Find where the given text appears and provide that cell's center as [X, Y] coordinate. 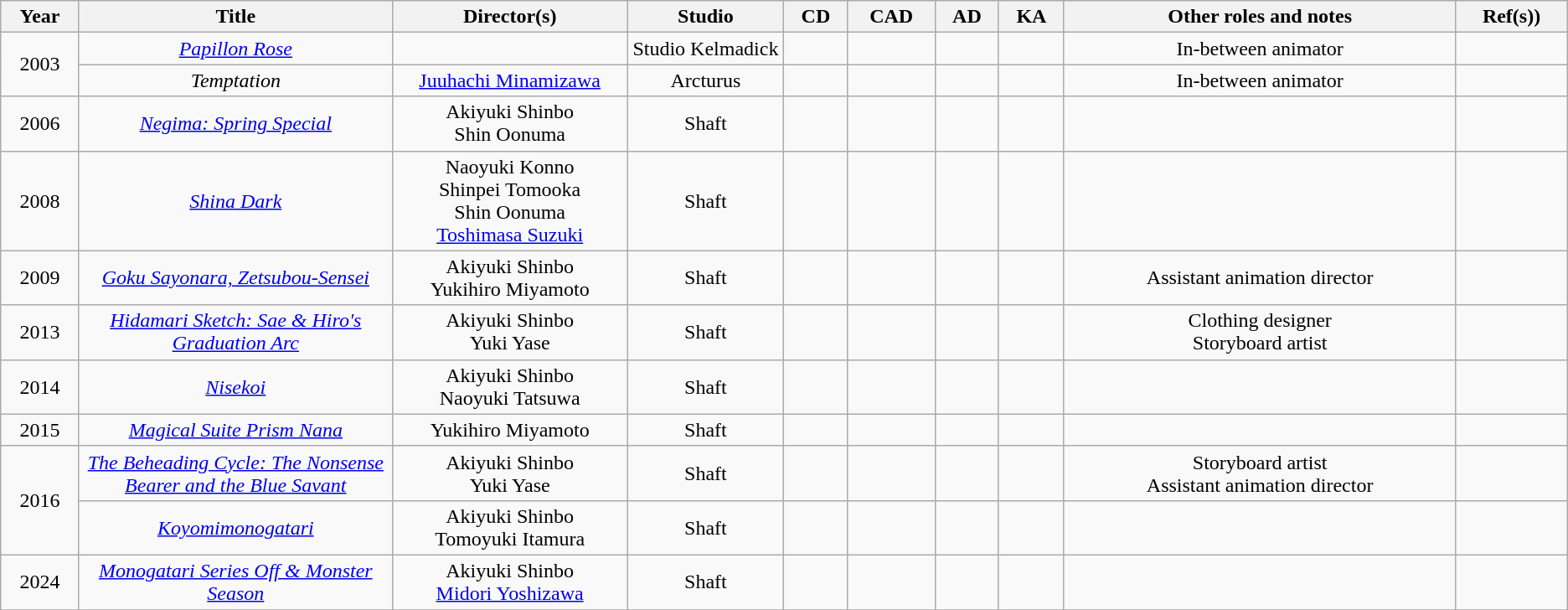
Shina Dark [235, 201]
Year [40, 17]
Other roles and notes [1260, 17]
Magical Suite Prism Nana [235, 430]
CAD [891, 17]
Akiyuki ShinboNaoyuki Tatsuwa [509, 387]
Juuhachi Minamizawa [509, 80]
Storyboard artistAssistant animation director [1260, 473]
2016 [40, 500]
Studio Kelmadick [705, 49]
2014 [40, 387]
Koyomimonogatari [235, 528]
2024 [40, 582]
2006 [40, 124]
Nisekoi [235, 387]
2013 [40, 332]
Ref(s)) [1511, 17]
Akiyuki ShinboShin Oonuma [509, 124]
Temptation [235, 80]
Hidamari Sketch: Sae & Hiro's Graduation Arc [235, 332]
2009 [40, 278]
Clothing designerStoryboard artist [1260, 332]
Monogatari Series Off & Monster Season [235, 582]
Arcturus [705, 80]
2003 [40, 65]
AD [967, 17]
Akiyuki ShinboMidori Yoshizawa [509, 582]
CD [816, 17]
Studio [705, 17]
KA [1031, 17]
Negima: Spring Special [235, 124]
The Beheading Cycle: The Nonsense Bearer and the Blue Savant [235, 473]
Assistant animation director [1260, 278]
Director(s) [509, 17]
Naoyuki KonnoShinpei TomookaShin OonumaToshimasa Suzuki [509, 201]
Akiyuki ShinboYukihiro Miyamoto [509, 278]
Yukihiro Miyamoto [509, 430]
Papillon Rose [235, 49]
2015 [40, 430]
Goku Sayonara, Zetsubou-Sensei [235, 278]
Title [235, 17]
2008 [40, 201]
Akiyuki ShinboTomoyuki Itamura [509, 528]
